Find where the given text appears and provide that cell's center as (X, Y) coordinate. 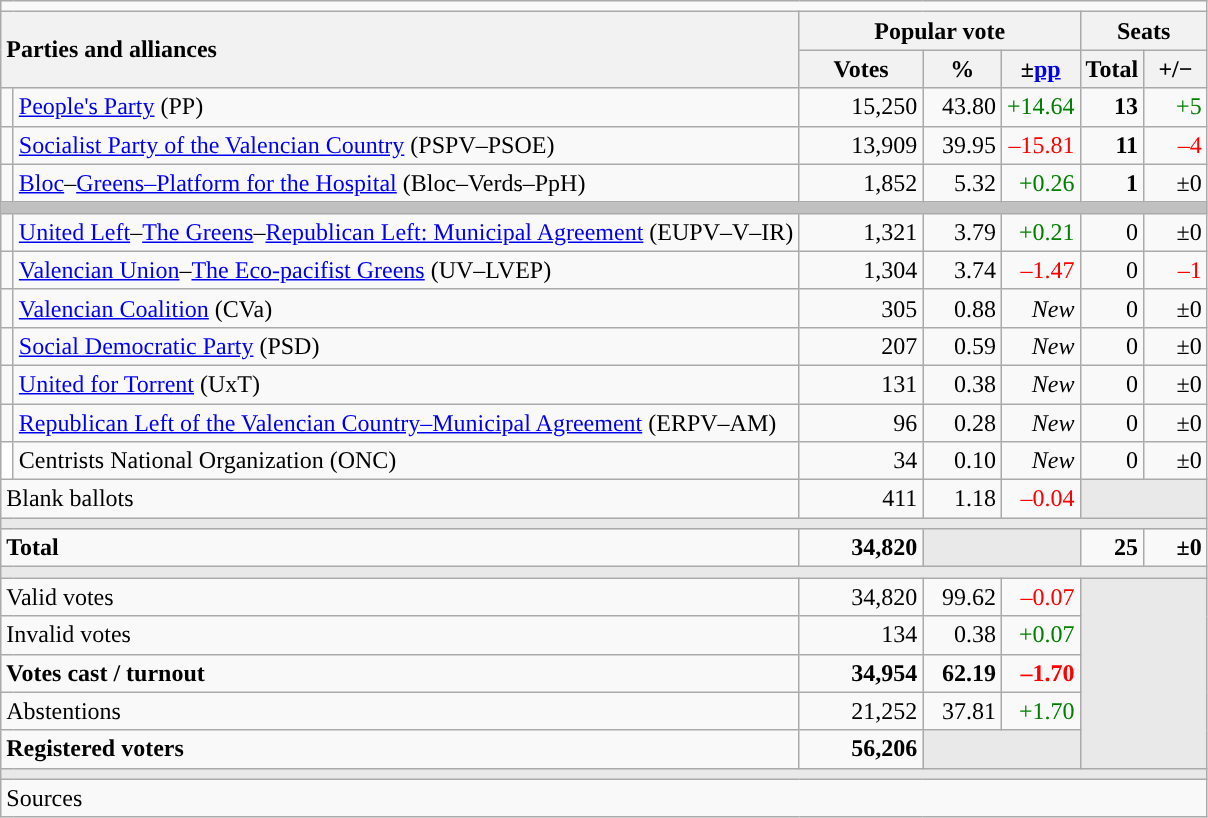
Registered voters (400, 749)
11 (1112, 145)
–0.07 (1040, 597)
United for Torrent (UxT) (406, 384)
Popular vote (940, 31)
62.19 (962, 673)
–1.70 (1040, 673)
Valid votes (400, 597)
5.32 (962, 183)
0.10 (962, 461)
37.81 (962, 711)
Votes cast / turnout (400, 673)
Parties and alliances (400, 50)
% (962, 69)
1,321 (861, 232)
Centrists National Organization (ONC) (406, 461)
207 (861, 346)
13 (1112, 107)
Republican Left of the Valencian Country–Municipal Agreement (ERPV–AM) (406, 423)
99.62 (962, 597)
United Left–The Greens–Republican Left: Municipal Agreement (EUPV–V–IR) (406, 232)
0.88 (962, 308)
Blank ballots (400, 499)
Invalid votes (400, 635)
+/− (1176, 69)
25 (1112, 548)
Social Democratic Party (PSD) (406, 346)
305 (861, 308)
3.79 (962, 232)
56,206 (861, 749)
Votes (861, 69)
Sources (604, 798)
21,252 (861, 711)
1.18 (962, 499)
15,250 (861, 107)
134 (861, 635)
+0.07 (1040, 635)
Socialist Party of the Valencian Country (PSPV–PSOE) (406, 145)
+0.26 (1040, 183)
1,304 (861, 270)
People's Party (PP) (406, 107)
Valencian Union–The Eco-pacifist Greens (UV–LVEP) (406, 270)
13,909 (861, 145)
34,954 (861, 673)
131 (861, 384)
34 (861, 461)
Seats (1144, 31)
+0.21 (1040, 232)
3.74 (962, 270)
–0.04 (1040, 499)
+1.70 (1040, 711)
43.80 (962, 107)
–15.81 (1040, 145)
Valencian Coalition (CVa) (406, 308)
Abstentions (400, 711)
0.28 (962, 423)
+5 (1176, 107)
+14.64 (1040, 107)
0.59 (962, 346)
–1 (1176, 270)
1 (1112, 183)
411 (861, 499)
96 (861, 423)
–4 (1176, 145)
Bloc–Greens–Platform for the Hospital (Bloc–Verds–PpH) (406, 183)
39.95 (962, 145)
±pp (1040, 69)
–1.47 (1040, 270)
1,852 (861, 183)
